Extract the (X, Y) coordinate from the center of the cell holding the provided text.  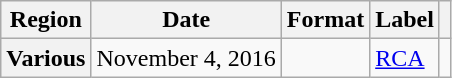
Region (46, 20)
Date (186, 20)
Format (325, 20)
Various (46, 58)
RCA (405, 58)
Label (405, 20)
November 4, 2016 (186, 58)
